Find where the given text appears and provide that cell's center as (x, y) coordinate. 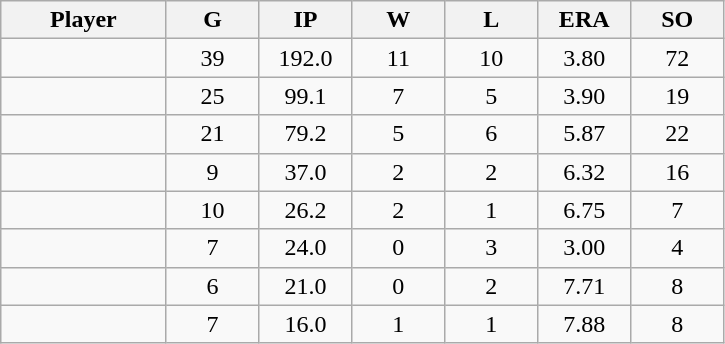
22 (678, 134)
6.75 (584, 210)
IP (306, 20)
6.32 (584, 172)
7.71 (584, 286)
3 (492, 248)
W (398, 20)
25 (212, 96)
7.88 (584, 324)
37.0 (306, 172)
79.2 (306, 134)
21 (212, 134)
192.0 (306, 58)
ERA (584, 20)
24.0 (306, 248)
5.87 (584, 134)
4 (678, 248)
16.0 (306, 324)
72 (678, 58)
26.2 (306, 210)
9 (212, 172)
SO (678, 20)
G (212, 20)
3.80 (584, 58)
3.90 (584, 96)
3.00 (584, 248)
21.0 (306, 286)
19 (678, 96)
Player (84, 20)
99.1 (306, 96)
39 (212, 58)
16 (678, 172)
L (492, 20)
11 (398, 58)
